Provide the [x, y] coordinate of the cell's center where the given text is located.  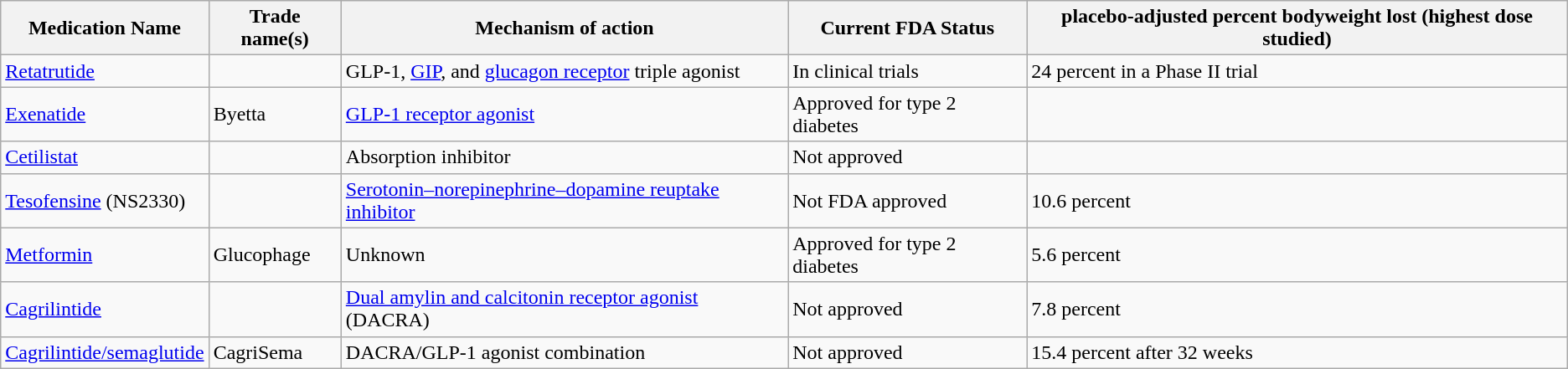
Retatrutide [105, 71]
CagriSema [275, 352]
Tesofensine (NS2330) [105, 201]
Not FDA approved [908, 201]
Absorption inhibitor [565, 157]
Cagrilintide [105, 310]
Unknown [565, 254]
15.4 percent after 32 weeks [1297, 352]
24 percent in a Phase II trial [1297, 71]
DACRA/GLP-1 agonist combination [565, 352]
Metformin [105, 254]
placebo-adjusted percent bodyweight lost (highest dose studied) [1297, 28]
Byetta [275, 114]
Cagrilintide/semaglutide [105, 352]
Medication Name [105, 28]
Serotonin–norepinephrine–dopamine reuptake inhibitor [565, 201]
Mechanism of action [565, 28]
Dual amylin and calcitonin receptor agonist (DACRA) [565, 310]
Exenatide [105, 114]
In clinical trials [908, 71]
5.6 percent [1297, 254]
Glucophage [275, 254]
Current FDA Status [908, 28]
7.8 percent [1297, 310]
GLP-1 receptor agonist [565, 114]
Trade name(s) [275, 28]
10.6 percent [1297, 201]
Cetilistat [105, 157]
GLP-1, GIP, and glucagon receptor triple agonist [565, 71]
